Return (x, y) of the center of cell containing provided text 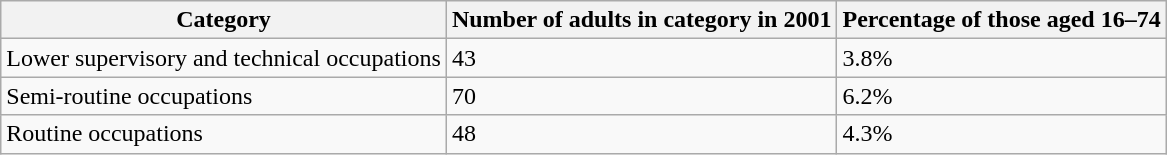
Lower supervisory and technical occupations (224, 58)
4.3% (1002, 134)
Percentage of those aged 16–74 (1002, 20)
Number of adults in category in 2001 (642, 20)
70 (642, 96)
48 (642, 134)
Routine occupations (224, 134)
6.2% (1002, 96)
Semi-routine occupations (224, 96)
43 (642, 58)
Category (224, 20)
3.8% (1002, 58)
